Scan for the cell matching the given text and deliver its [x, y] coordinate at center. 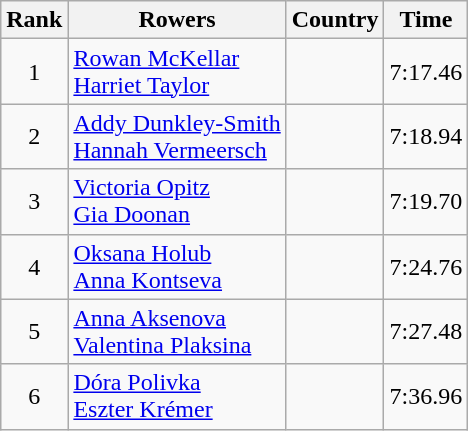
Rowan McKellarHarriet Taylor [177, 72]
3 [34, 202]
Anna AksenovaValentina Plaksina [177, 332]
7:19.70 [426, 202]
Time [426, 20]
Oksana HolubAnna Kontseva [177, 266]
7:18.94 [426, 136]
6 [34, 396]
2 [34, 136]
Rank [34, 20]
7:27.48 [426, 332]
7:17.46 [426, 72]
Dóra PolivkaEszter Krémer [177, 396]
4 [34, 266]
Addy Dunkley-SmithHannah Vermeersch [177, 136]
7:24.76 [426, 266]
1 [34, 72]
5 [34, 332]
Rowers [177, 20]
7:36.96 [426, 396]
Country [335, 20]
Victoria OpitzGia Doonan [177, 202]
